Find where the given text appears and provide that cell's center as (X, Y) coordinate. 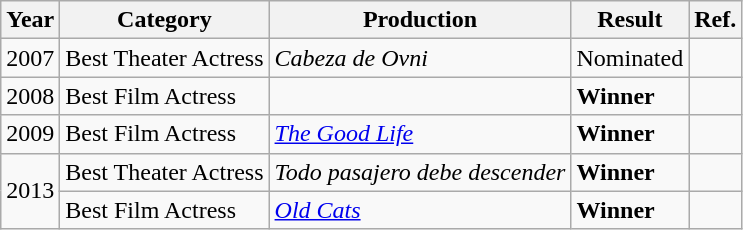
Production (420, 20)
Old Cats (420, 210)
Cabeza de Ovni (420, 58)
Ref. (716, 20)
Todo pasajero debe descender (420, 172)
2009 (30, 134)
Year (30, 20)
Category (164, 20)
The Good Life (420, 134)
Nominated (630, 58)
2013 (30, 191)
2007 (30, 58)
Result (630, 20)
2008 (30, 96)
